Capture the cell that displays the provided text and extract its [X, Y] central coordinate. 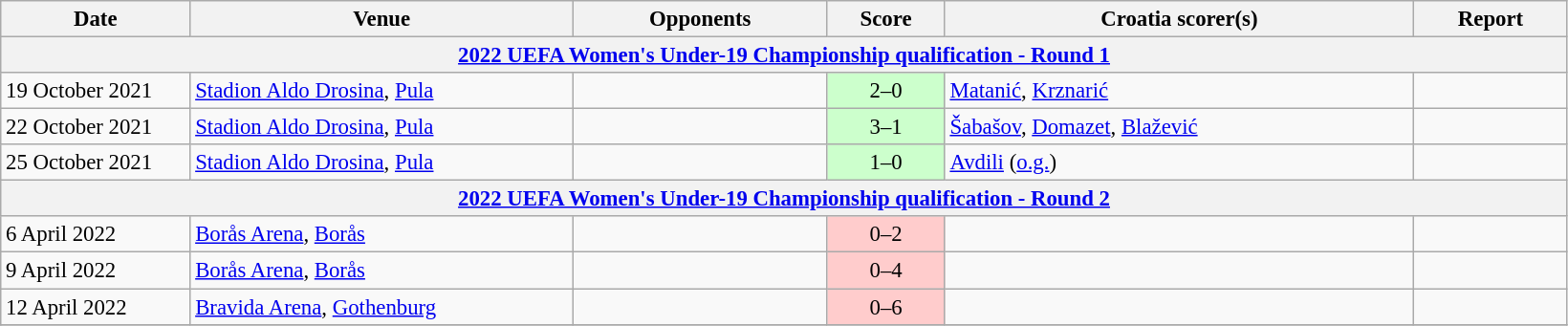
25 October 2021 [96, 163]
2022 UEFA Women's Under-19 Championship qualification - Round 2 [784, 199]
0–4 [885, 271]
6 April 2022 [96, 234]
Avdili (o.g.) [1180, 163]
Score [885, 19]
19 October 2021 [96, 91]
Report [1492, 19]
9 April 2022 [96, 271]
Venue [382, 19]
22 October 2021 [96, 127]
Croatia scorer(s) [1180, 19]
1–0 [885, 163]
Matanić, Krznarić [1180, 91]
12 April 2022 [96, 307]
0–2 [885, 234]
3–1 [885, 127]
Šabašov, Domazet, Blažević [1180, 127]
2022 UEFA Women's Under-19 Championship qualification - Round 1 [784, 55]
Bravida Arena, Gothenburg [382, 307]
Date [96, 19]
Opponents [700, 19]
0–6 [885, 307]
2–0 [885, 91]
